Locate the cell with the specified text and output its [X, Y] center coordinate. 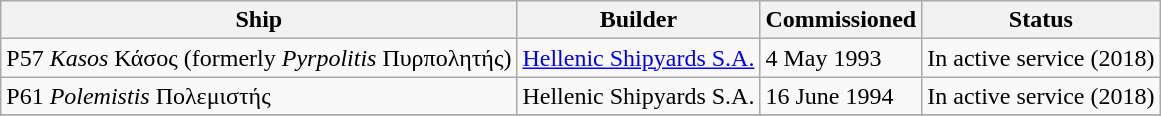
4 May 1993 [841, 58]
Status [1041, 20]
P57 Kasos Κάσος (formerly Pyrpolitis Πυρπολητής) [259, 58]
16 June 1994 [841, 96]
Ship [259, 20]
P61 Polemistis Πολεμιστής [259, 96]
Commissioned [841, 20]
Builder [638, 20]
